Extract the [X, Y] coordinate from the center of the cell holding the provided text.  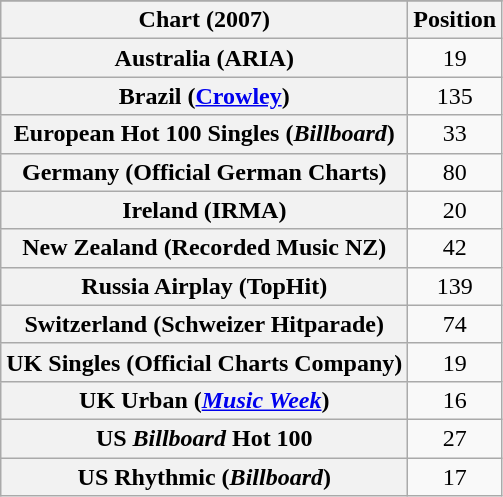
20 [455, 210]
16 [455, 400]
Brazil (Crowley) [204, 96]
Ireland (IRMA) [204, 210]
Chart (2007) [204, 20]
27 [455, 438]
Germany (Official German Charts) [204, 172]
74 [455, 324]
33 [455, 134]
80 [455, 172]
Position [455, 20]
Russia Airplay (TopHit) [204, 286]
17 [455, 477]
139 [455, 286]
135 [455, 96]
UK Urban (Music Week) [204, 400]
US Billboard Hot 100 [204, 438]
New Zealand (Recorded Music NZ) [204, 248]
US Rhythmic (Billboard) [204, 477]
42 [455, 248]
European Hot 100 Singles (Billboard) [204, 134]
Switzerland (Schweizer Hitparade) [204, 324]
UK Singles (Official Charts Company) [204, 362]
Australia (ARIA) [204, 58]
